From the cell containing the given text, extract its center point as (X, Y) coordinate. 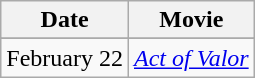
Date (65, 20)
Act of Valor (191, 58)
February 22 (65, 58)
Movie (191, 20)
